From the cell containing the given text, extract its center point as [X, Y] coordinate. 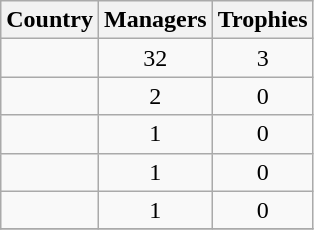
Trophies [262, 20]
2 [155, 96]
Country [50, 20]
3 [262, 58]
Managers [155, 20]
32 [155, 58]
